Return [X, Y] of the center of cell containing provided text 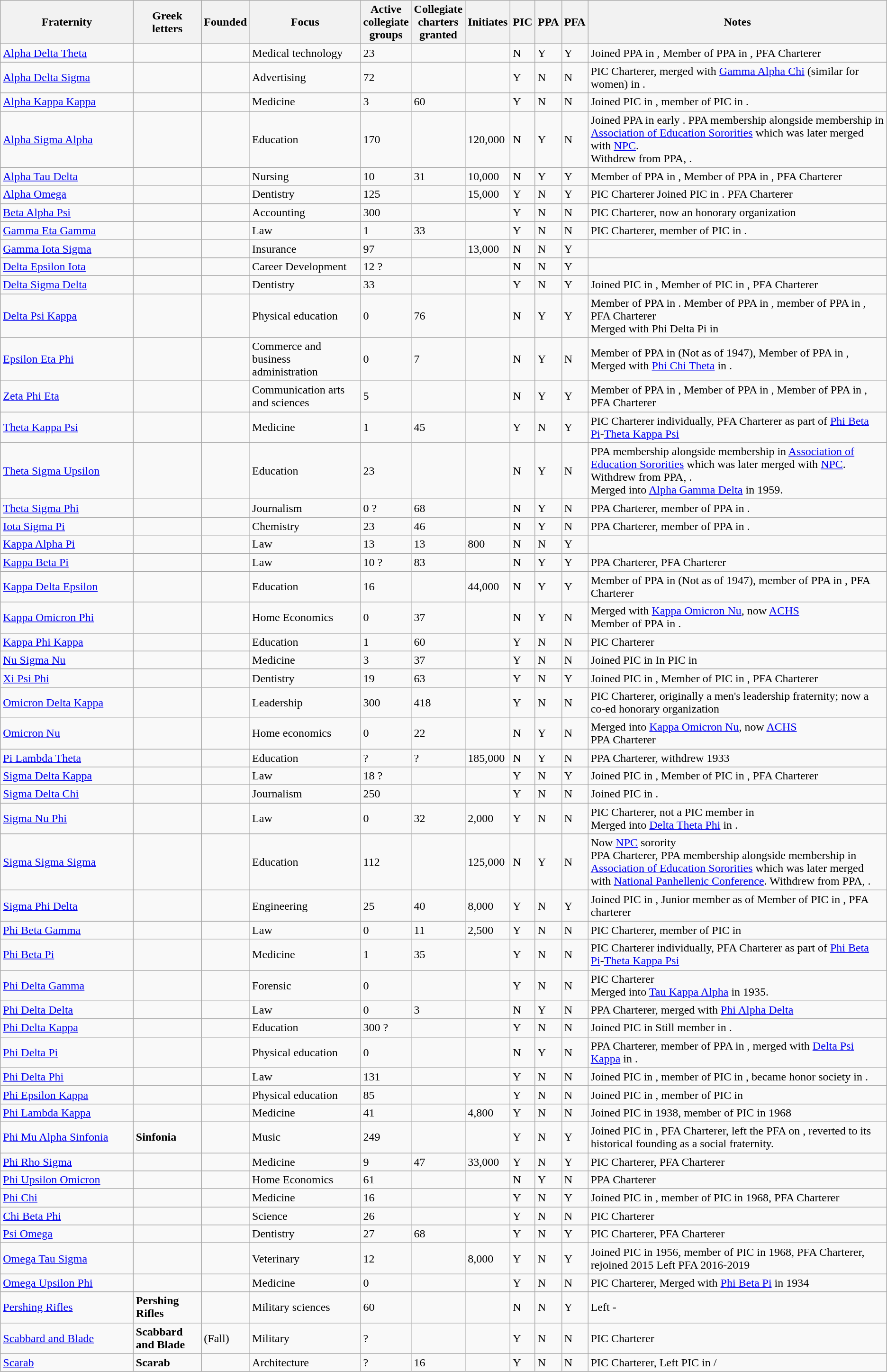
PPA Charterer, member of PPA in , merged with Delta Psi Kappa in . [737, 1052]
Iota Sigma Pi [67, 526]
22 [438, 733]
Joined PIC in , member of PIC in 1968, PFA Charterer [737, 1198]
7 [438, 359]
4,800 [488, 1113]
Beta Alpha Psi [67, 212]
Epsilon Eta Phi [67, 359]
Phi Beta Gamma [67, 930]
Sinfonia [167, 1137]
Sigma Nu Phi [67, 818]
Kappa Phi Kappa [67, 642]
Delta Psi Kappa [67, 316]
125,000 [488, 862]
Chemistry [305, 526]
Phi Delta Pi [67, 1052]
Kappa Delta Epsilon [67, 587]
Joined PIC in , PFA Charterer, left the PFA on , reverted to its historical founding as a social fraternity. [737, 1137]
10 [386, 176]
Medical technology [305, 53]
Merged into Kappa Omicron Nu, now ACHSPPA Charterer [737, 733]
185,000 [488, 758]
Joined PIC in 1938, member of PIC in 1968 [737, 1113]
Leadership [305, 703]
47 [438, 1162]
PIC Charterer, originally a men's leadership fraternity; now a co-ed honorary organization [737, 703]
PIC Charterer, Merged with Phi Beta Pi in 1934 [737, 1283]
PIC ChartererMerged into Tau Kappa Alpha in 1935. [737, 985]
Alpha Tau Delta [67, 176]
32 [438, 818]
Phi Lambda Kappa [67, 1113]
Omicron Nu [67, 733]
46 [438, 526]
Psi Omega [67, 1234]
Phi Delta Kappa [67, 1028]
2,000 [488, 818]
Omega Upsilon Phi [67, 1283]
Phi Rho Sigma [67, 1162]
26 [386, 1216]
Career Development [305, 266]
Joined PPA in , Member of PPA in , PFA Charterer [737, 53]
27 [386, 1234]
Active collegiate groups [386, 22]
(Fall) [226, 1338]
Delta Sigma Delta [67, 284]
Phi Mu Alpha Sinfonia [67, 1137]
10 ? [386, 562]
11 [438, 930]
PPA Charterer, withdrew 1933 [737, 758]
12 ? [386, 266]
131 [386, 1077]
Phi Chi [67, 1198]
Xi Psi Phi [67, 678]
300 ? [386, 1028]
249 [386, 1137]
PIC Charterer Joined PIC in . PFA Charterer [737, 194]
Initiates [488, 22]
45 [438, 428]
76 [438, 316]
Omega Tau Sigma [67, 1258]
Member of PPA in (Not as of 1947), member of PPA in , PFA Charterer [737, 587]
Member of PPA in , Member of PPA in , Member of PPA in , PFA Charterer [737, 396]
5 [386, 396]
PIC Charterer, member of PIC in [737, 930]
9 [386, 1162]
Science [305, 1216]
Theta Sigma Phi [67, 508]
Greek letters [167, 22]
25 [386, 906]
2,500 [488, 930]
Joined PIC in Still member in . [737, 1028]
Phi Delta Delta [67, 1010]
800 [488, 544]
PIC [523, 22]
35 [438, 955]
Joined PPA in early . PPA membership alongside membership in Association of Education Sororities which was later merged with NPC.Withdrew from PPA, . [737, 139]
Veterinary [305, 1258]
31 [438, 176]
Military sciences [305, 1308]
Chi Beta Phi [67, 1216]
12 [386, 1258]
Advertising [305, 78]
72 [386, 78]
PIC Charterer, member of PIC in . [737, 230]
Phi Delta Phi [67, 1077]
PPA Charterer [737, 1180]
Engineering [305, 906]
Nu Sigma Nu [67, 660]
97 [386, 248]
Fraternity [67, 22]
Zeta Phi Eta [67, 396]
Alpha Delta Theta [67, 53]
Kappa Alpha Pi [67, 544]
Forensic [305, 985]
Left - [737, 1308]
19 [386, 678]
Phi Beta Pi [67, 955]
170 [386, 139]
61 [386, 1180]
Theta Sigma Upsilon [67, 471]
PIC Charterer, not a PIC member in Merged into Delta Theta Phi in . [737, 818]
Joined PIC in . [737, 794]
Joined PIC in 1956, member of PIC in 1968, PFA Charterer, rejoined 2015 Left PFA 2016-2019 [737, 1258]
Joined PIC in In PIC in [737, 660]
33,000 [488, 1162]
Phi Upsilon Omicron [67, 1180]
Focus [305, 22]
Notes [737, 22]
Member of PPA in . Member of PPA in , member of PPA in , PFA ChartererMerged with Phi Delta Pi in [737, 316]
13,000 [488, 248]
120,000 [488, 139]
Kappa Beta Pi [67, 562]
Alpha Kappa Kappa [67, 102]
PPA Charterer, PFA Charterer [737, 562]
250 [386, 794]
41 [386, 1113]
Omicron Delta Kappa [67, 703]
Merged with Kappa Omicron Nu, now ACHSMember of PPA in . [737, 617]
Sigma Delta Kappa [67, 776]
Accounting [305, 212]
Alpha Omega [67, 194]
Member of PPA in , Member of PPA in , PFA Charterer [737, 176]
85 [386, 1095]
Alpha Delta Sigma [67, 78]
63 [438, 678]
PIC Charterer, merged with Gamma Alpha Chi (similar for women) in . [737, 78]
Theta Kappa Psi [67, 428]
15,000 [488, 194]
Gamma Eta Gamma [67, 230]
Delta Epsilon Iota [67, 266]
Military [305, 1338]
Sigma Delta Chi [67, 794]
18 ? [386, 776]
Joined PIC in , member of PIC in [737, 1095]
Gamma Iota Sigma [67, 248]
PIC Charterer, Left PIC in / [737, 1363]
Nursing [305, 176]
Insurance [305, 248]
40 [438, 906]
PIC Charterer, now an honorary organization [737, 212]
PPA [548, 22]
Member of PPA in (Not as of 1947), Member of PPA in , Merged with Phi Chi Theta in . [737, 359]
Sigma Sigma Sigma [67, 862]
Phi Epsilon Kappa [67, 1095]
PFA [575, 22]
Collegiate charters granted [438, 22]
44,000 [488, 587]
Home economics [305, 733]
Commerce and business administration [305, 359]
125 [386, 194]
112 [386, 862]
10,000 [488, 176]
Architecture [305, 1363]
Pi Lambda Theta [67, 758]
Joined PIC in , Junior member as of Member of PIC in , PFA charterer [737, 906]
Sigma Phi Delta [67, 906]
0 ? [386, 508]
Joined PIC in , member of PIC in . [737, 102]
Communication arts and sciences [305, 396]
Alpha Sigma Alpha [67, 139]
Founded [226, 22]
Music [305, 1137]
Phi Delta Gamma [67, 985]
Joined PIC in , member of PIC in , became honor society in . [737, 1077]
PPA Charterer, merged with Phi Alpha Delta [737, 1010]
83 [438, 562]
Kappa Omicron Phi [67, 617]
418 [438, 703]
